Determine the [X, Y] coordinate at the center of the cell enclosing the given text.  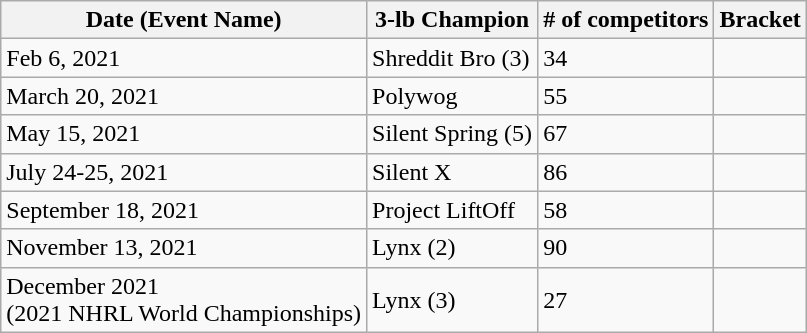
Lynx (3) [452, 300]
55 [626, 96]
September 18, 2021 [184, 210]
Silent Spring (5) [452, 134]
90 [626, 248]
67 [626, 134]
3-lb Champion [452, 20]
Shreddit Bro (3) [452, 58]
Project LiftOff [452, 210]
March 20, 2021 [184, 96]
Polywog [452, 96]
Lynx (2) [452, 248]
December 2021(2021 NHRL World Championships) [184, 300]
November 13, 2021 [184, 248]
July 24-25, 2021 [184, 172]
May 15, 2021 [184, 134]
Bracket [760, 20]
Feb 6, 2021 [184, 58]
58 [626, 210]
# of competitors [626, 20]
34 [626, 58]
27 [626, 300]
Date (Event Name) [184, 20]
Silent X [452, 172]
86 [626, 172]
